Find where the given text appears and provide that cell's center as [x, y] coordinate. 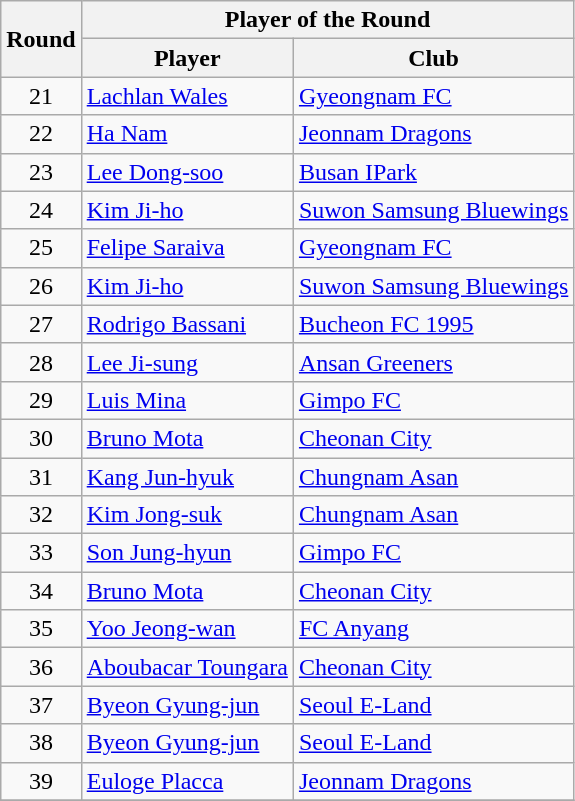
21 [41, 96]
Player of the Round [328, 20]
36 [41, 667]
Euloge Placca [187, 781]
Club [433, 58]
Lee Ji-sung [187, 362]
31 [41, 477]
Aboubacar Toungara [187, 667]
Kim Jong-suk [187, 515]
38 [41, 743]
39 [41, 781]
28 [41, 362]
24 [41, 210]
FC Anyang [433, 629]
Busan IPark [433, 172]
Lee Dong-soo [187, 172]
Lachlan Wales [187, 96]
34 [41, 591]
Ansan Greeners [433, 362]
Son Jung-hyun [187, 553]
35 [41, 629]
Kang Jun-hyuk [187, 477]
Yoo Jeong-wan [187, 629]
37 [41, 705]
Round [41, 39]
Bucheon FC 1995 [433, 324]
22 [41, 134]
32 [41, 515]
26 [41, 286]
33 [41, 553]
25 [41, 248]
Rodrigo Bassani [187, 324]
27 [41, 324]
30 [41, 438]
23 [41, 172]
Felipe Saraiva [187, 248]
Player [187, 58]
Luis Mina [187, 400]
Ha Nam [187, 134]
29 [41, 400]
